Capture the cell that displays the provided text and extract its (X, Y) central coordinate. 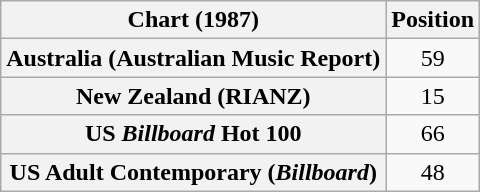
59 (433, 58)
Chart (1987) (194, 20)
New Zealand (RIANZ) (194, 96)
US Adult Contemporary (Billboard) (194, 172)
Position (433, 20)
66 (433, 134)
15 (433, 96)
US Billboard Hot 100 (194, 134)
Australia (Australian Music Report) (194, 58)
48 (433, 172)
